Determine the [X, Y] coordinate at the center of the cell enclosing the given text.  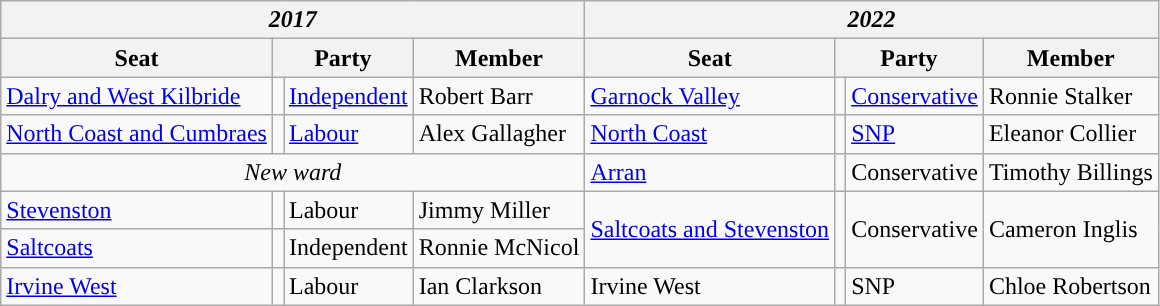
Saltcoats and Stevenston [710, 229]
Alex Gallagher [499, 134]
Ronnie Stalker [1070, 96]
Garnock Valley [710, 96]
Saltcoats [137, 248]
Ian Clarkson [499, 286]
New ward [293, 172]
Dalry and West Kilbride [137, 96]
Ronnie McNicol [499, 248]
Eleanor Collier [1070, 134]
North Coast and Cumbraes [137, 134]
Jimmy Miller [499, 210]
Stevenston [137, 210]
Chloe Robertson [1070, 286]
Robert Barr [499, 96]
2017 [293, 20]
2022 [872, 20]
Cameron Inglis [1070, 229]
Arran [710, 172]
North Coast [710, 134]
Timothy Billings [1070, 172]
